Provide the [x, y] coordinate of the cell's center where the given text is located.  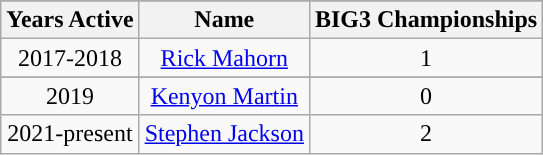
Rick Mahorn [224, 58]
Years Active [70, 20]
2021-present [70, 134]
1 [426, 58]
Stephen Jackson [224, 134]
BIG3 Championships [426, 20]
0 [426, 96]
Name [224, 20]
2 [426, 134]
2017-2018 [70, 58]
Kenyon Martin [224, 96]
2019 [70, 96]
